Capture the cell that displays the provided text and extract its (x, y) central coordinate. 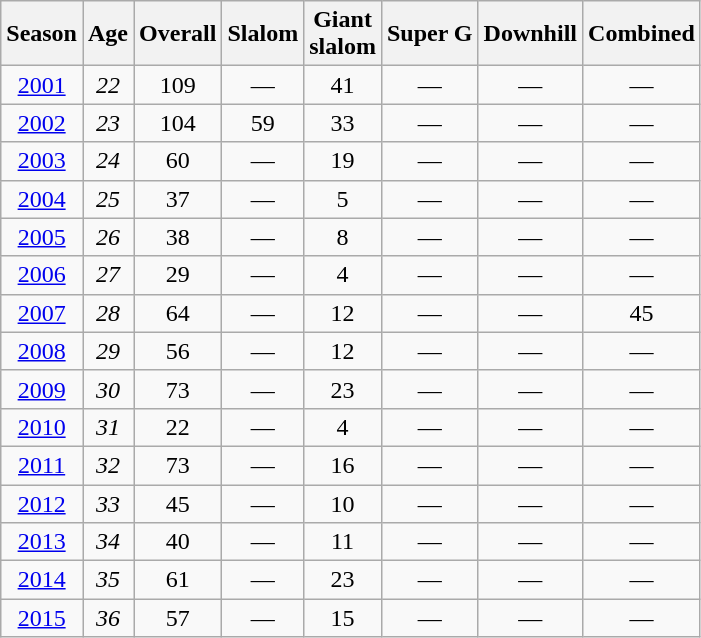
25 (108, 199)
59 (263, 123)
2001 (42, 85)
5 (343, 199)
2011 (42, 465)
56 (178, 351)
Season (42, 34)
2014 (42, 580)
60 (178, 161)
Downhill (530, 34)
2012 (42, 503)
Overall (178, 34)
27 (108, 275)
2006 (42, 275)
2004 (42, 199)
10 (343, 503)
2013 (42, 542)
36 (108, 618)
28 (108, 313)
61 (178, 580)
2007 (42, 313)
2009 (42, 389)
2005 (42, 237)
109 (178, 85)
35 (108, 580)
57 (178, 618)
26 (108, 237)
2015 (42, 618)
34 (108, 542)
37 (178, 199)
15 (343, 618)
32 (108, 465)
31 (108, 427)
24 (108, 161)
Super G (430, 34)
Combined (642, 34)
2002 (42, 123)
16 (343, 465)
38 (178, 237)
Age (108, 34)
2008 (42, 351)
Giantslalom (343, 34)
40 (178, 542)
30 (108, 389)
11 (343, 542)
8 (343, 237)
2003 (42, 161)
104 (178, 123)
Slalom (263, 34)
2010 (42, 427)
41 (343, 85)
19 (343, 161)
64 (178, 313)
